Output the [X, Y] coordinate of the center of the cell containing the given text.  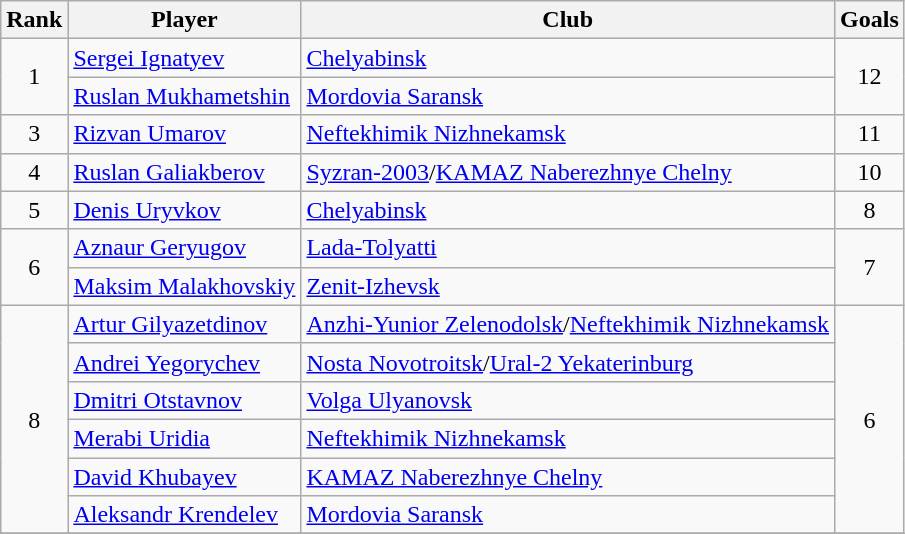
Volga Ulyanovsk [568, 400]
KAMAZ Naberezhnye Chelny [568, 477]
Artur Gilyazetdinov [184, 324]
Maksim Malakhovskiy [184, 286]
Sergei Ignatyev [184, 58]
Anzhi-Yunior Zelenodolsk/Neftekhimik Nizhnekamsk [568, 324]
Merabi Uridia [184, 438]
Rizvan Umarov [184, 134]
12 [870, 77]
Lada-Tolyatti [568, 248]
11 [870, 134]
Goals [870, 20]
Andrei Yegorychev [184, 362]
Rank [34, 20]
Aleksandr Krendelev [184, 515]
Club [568, 20]
Aznaur Geryugov [184, 248]
David Khubayev [184, 477]
5 [34, 210]
Ruslan Galiakberov [184, 172]
Player [184, 20]
Dmitri Otstavnov [184, 400]
1 [34, 77]
Denis Uryvkov [184, 210]
4 [34, 172]
Nosta Novotroitsk/Ural-2 Yekaterinburg [568, 362]
Zenit-Izhevsk [568, 286]
10 [870, 172]
Syzran-2003/KAMAZ Naberezhnye Chelny [568, 172]
3 [34, 134]
7 [870, 267]
Ruslan Mukhametshin [184, 96]
